From the cell containing the given text, extract its center point as [x, y] coordinate. 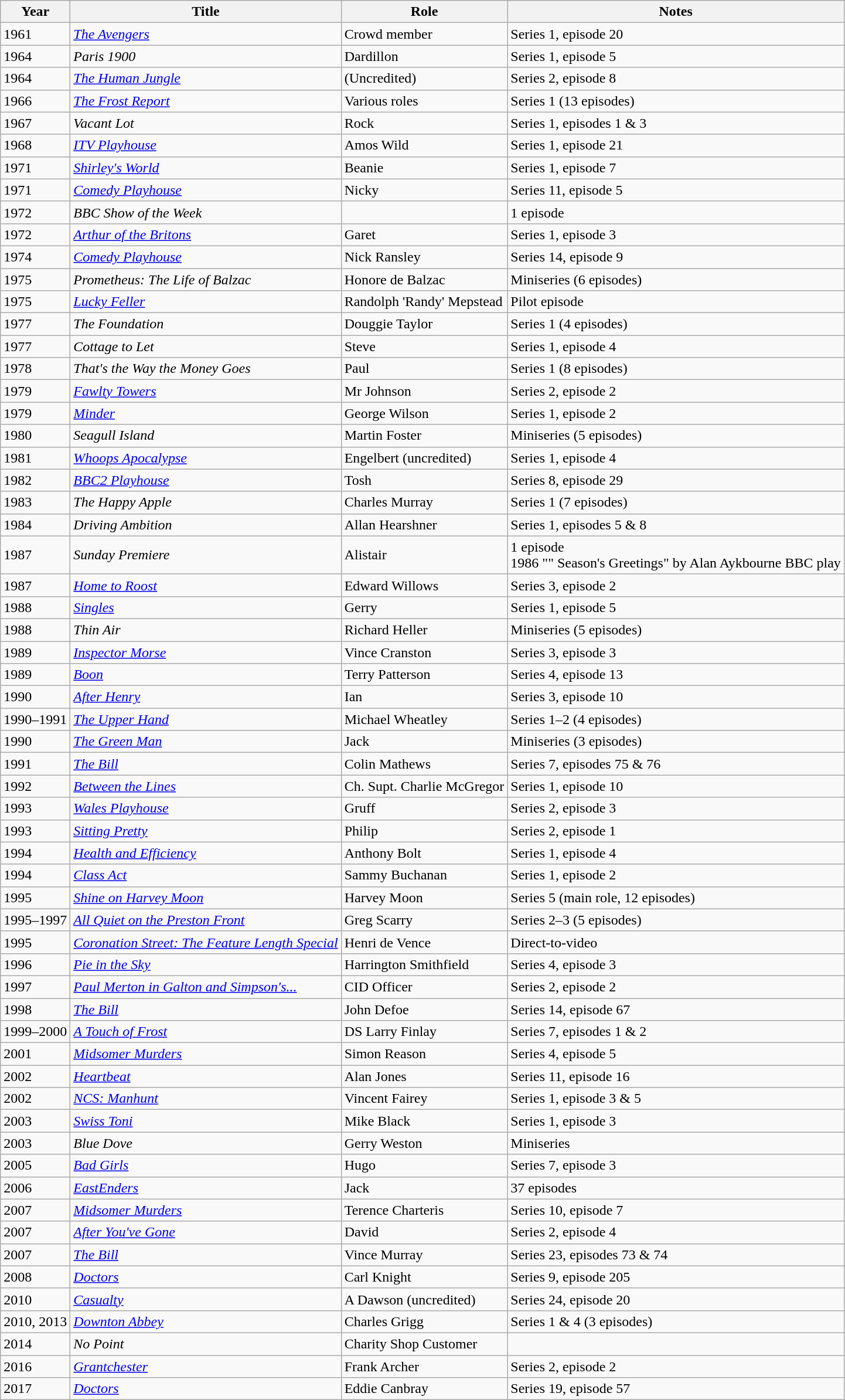
Allan Hearshner [424, 525]
Garet [424, 235]
37 episodes [676, 1188]
Mike Black [424, 1121]
1996 [35, 964]
The Foundation [206, 324]
Simon Reason [424, 1054]
Series 2–3 (5 episodes) [676, 920]
2010 [35, 1299]
Singles [206, 607]
John Defoe [424, 1009]
Seagull Island [206, 436]
Between the Lines [206, 786]
Frank Archer [424, 1367]
Gerry [424, 607]
Tosh [424, 480]
Carl Knight [424, 1277]
Sammy Buchanan [424, 875]
Series 1, episode 20 [676, 34]
1984 [35, 525]
Series 3, episode 10 [676, 697]
Miniseries (6 episodes) [676, 280]
Colin Mathews [424, 764]
No Point [206, 1344]
Various roles [424, 101]
2008 [35, 1277]
Series 7, episode 3 [676, 1165]
Series 9, episode 205 [676, 1277]
Paris 1900 [206, 56]
Heartbeat [206, 1076]
Eddie Canbray [424, 1389]
Series 8, episode 29 [676, 480]
(Uncredited) [424, 79]
CID Officer [424, 987]
Henri de Vence [424, 942]
Arthur of the Britons [206, 235]
Notes [676, 12]
Series 4, episode 5 [676, 1054]
Downton Abbey [206, 1321]
2006 [35, 1188]
Series 1, episode 3 & 5 [676, 1099]
All Quiet on the Preston Front [206, 920]
Anthony Bolt [424, 853]
Grantchester [206, 1367]
Prometheus: The Life of Balzac [206, 280]
1961 [35, 34]
Class Act [206, 875]
Blue Dove [206, 1143]
Shine on Harvey Moon [206, 898]
Vacant Lot [206, 123]
Cottage to Let [206, 346]
Crowd member [424, 34]
After Henry [206, 697]
Alistair [424, 555]
1967 [35, 123]
George Wilson [424, 413]
Series 1 (7 episodes) [676, 502]
Nick Ransley [424, 257]
Pilot episode [676, 302]
Michael Wheatley [424, 719]
Honore de Balzac [424, 280]
1966 [35, 101]
Series 7, episodes 1 & 2 [676, 1032]
Series 1, episodes 1 & 3 [676, 123]
Series 24, episode 20 [676, 1299]
DS Larry Finlay [424, 1032]
1992 [35, 786]
1998 [35, 1009]
Gerry Weston [424, 1143]
1974 [35, 257]
Miniseries [676, 1143]
A Touch of Frost [206, 1032]
Paul Merton in Galton and Simpson's... [206, 987]
Sitting Pretty [206, 831]
EastEnders [206, 1188]
1999–2000 [35, 1032]
Series 1, episode 7 [676, 168]
The Green Man [206, 742]
The Frost Report [206, 101]
Series 1 & 4 (3 episodes) [676, 1321]
Sunday Premiere [206, 555]
Series 1–2 (4 episodes) [676, 719]
Ian [424, 697]
Minder [206, 413]
Series 11, episode 5 [676, 190]
Ch. Supt. Charlie McGregor [424, 786]
2005 [35, 1165]
NCS: Manhunt [206, 1099]
1 episode1986 "" Season's Greetings" by Alan Aykbourne BBC play [676, 555]
Vince Murray [424, 1255]
1980 [35, 436]
2017 [35, 1389]
Title [206, 12]
Series 2, episode 8 [676, 79]
Douggie Taylor [424, 324]
Vincent Fairey [424, 1099]
Fawlty Towers [206, 391]
A Dawson (uncredited) [424, 1299]
Series 4, episode 3 [676, 964]
1 episode [676, 212]
The Happy Apple [206, 502]
2010, 2013 [35, 1321]
2014 [35, 1344]
The Human Jungle [206, 79]
Series 1, episode 10 [676, 786]
Charles Murray [424, 502]
Driving Ambition [206, 525]
Charity Shop Customer [424, 1344]
The Upper Hand [206, 719]
Series 2, episode 3 [676, 808]
1991 [35, 764]
Series 1 (8 episodes) [676, 369]
Philip [424, 831]
Series 1 (4 episodes) [676, 324]
Casualty [206, 1299]
1990–1991 [35, 719]
Terry Patterson [424, 675]
Lucky Feller [206, 302]
1968 [35, 145]
David [424, 1232]
Vince Cranston [424, 653]
Randolph 'Randy' Mepstead [424, 302]
Series 10, episode 7 [676, 1210]
1981 [35, 458]
Beanie [424, 168]
Alan Jones [424, 1076]
BBC Show of the Week [206, 212]
Thin Air [206, 630]
Charles Grigg [424, 1321]
Series 5 (main role, 12 episodes) [676, 898]
Dardillon [424, 56]
Harvey Moon [424, 898]
Harrington Smithfield [424, 964]
1978 [35, 369]
Series 2, episode 4 [676, 1232]
The Avengers [206, 34]
Gruff [424, 808]
That's the Way the Money Goes [206, 369]
1997 [35, 987]
1982 [35, 480]
Year [35, 12]
Health and Efficiency [206, 853]
Nicky [424, 190]
Whoops Apocalypse [206, 458]
1983 [35, 502]
Edward Willows [424, 585]
Bad Girls [206, 1165]
Home to Roost [206, 585]
Role [424, 12]
Greg Scarry [424, 920]
Martin Foster [424, 436]
Steve [424, 346]
Miniseries (3 episodes) [676, 742]
BBC2 Playhouse [206, 480]
Series 1 (13 episodes) [676, 101]
Series 3, episode 3 [676, 653]
Inspector Morse [206, 653]
Series 14, episode 67 [676, 1009]
Hugo [424, 1165]
Series 14, episode 9 [676, 257]
Direct-to-video [676, 942]
Wales Playhouse [206, 808]
Coronation Street: The Feature Length Special [206, 942]
Boon [206, 675]
Series 19, episode 57 [676, 1389]
Series 23, episodes 73 & 74 [676, 1255]
Series 2, episode 1 [676, 831]
Series 1, episode 21 [676, 145]
Amos Wild [424, 145]
Shirley's World [206, 168]
Richard Heller [424, 630]
Series 11, episode 16 [676, 1076]
ITV Playhouse [206, 145]
Series 4, episode 13 [676, 675]
Series 7, episodes 75 & 76 [676, 764]
2001 [35, 1054]
Series 1, episodes 5 & 8 [676, 525]
Paul [424, 369]
Mr Johnson [424, 391]
2016 [35, 1367]
Swiss Toni [206, 1121]
1995–1997 [35, 920]
After You've Gone [206, 1232]
Pie in the Sky [206, 964]
Terence Charteris [424, 1210]
Series 3, episode 2 [676, 585]
Engelbert (uncredited) [424, 458]
Rock [424, 123]
